From the cell containing the given text, extract its center point as (X, Y) coordinate. 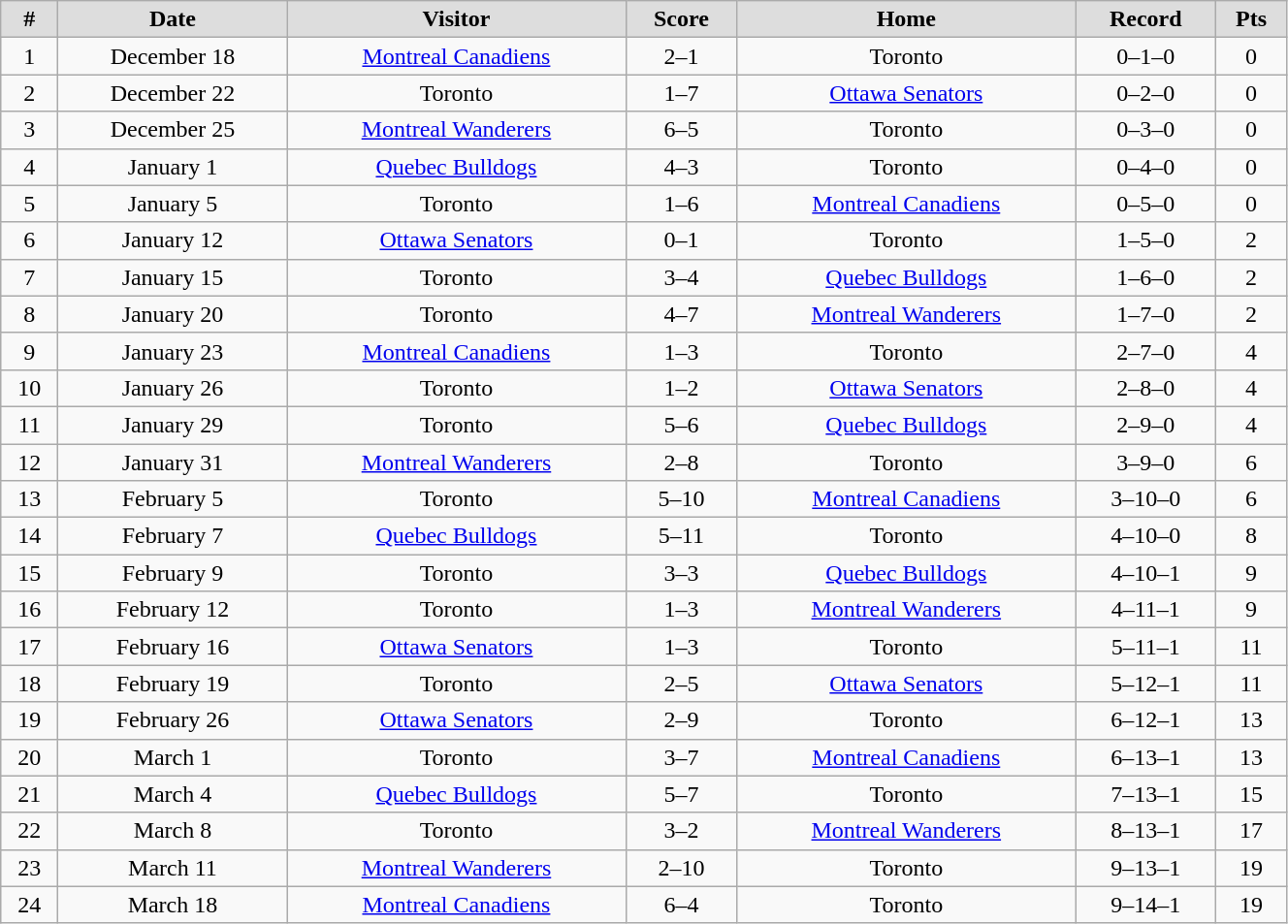
January 12 (173, 240)
1–2 (681, 388)
2–9 (681, 720)
0–1 (681, 240)
6–12–1 (1146, 720)
1–6–0 (1146, 277)
Score (681, 19)
1 (29, 56)
# (29, 19)
2–5 (681, 684)
January 31 (173, 462)
Home (906, 19)
0–4–0 (1146, 167)
20 (29, 757)
5–11–1 (1146, 647)
4–11–1 (1146, 610)
Record (1146, 19)
January 29 (173, 425)
March 8 (173, 831)
10 (29, 388)
Pts (1251, 19)
January 1 (173, 167)
Visitor (456, 19)
December 25 (173, 130)
24 (29, 905)
6–13–1 (1146, 757)
5–6 (681, 425)
22 (29, 831)
9–14–1 (1146, 905)
12 (29, 462)
February 7 (173, 536)
2–7–0 (1146, 351)
4–7 (681, 314)
December 22 (173, 93)
5–10 (681, 499)
6–4 (681, 905)
February 5 (173, 499)
January 20 (173, 314)
1–7–0 (1146, 314)
March 11 (173, 868)
0–1–0 (1146, 56)
4–10–0 (1146, 536)
5 (29, 204)
2–9–0 (1146, 425)
3–3 (681, 573)
18 (29, 684)
3–9–0 (1146, 462)
January 26 (173, 388)
2–8–0 (1146, 388)
2–10 (681, 868)
4–10–1 (1146, 573)
14 (29, 536)
3–2 (681, 831)
5–12–1 (1146, 684)
3–7 (681, 757)
3 (29, 130)
January 23 (173, 351)
6–5 (681, 130)
21 (29, 794)
0–5–0 (1146, 204)
0–3–0 (1146, 130)
January 15 (173, 277)
5–7 (681, 794)
February 19 (173, 684)
3–10–0 (1146, 499)
February 16 (173, 647)
March 18 (173, 905)
1–7 (681, 93)
9–13–1 (1146, 868)
5–11 (681, 536)
0–2–0 (1146, 93)
February 26 (173, 720)
Date (173, 19)
3–4 (681, 277)
1–5–0 (1146, 240)
March 4 (173, 794)
4–3 (681, 167)
February 9 (173, 573)
March 1 (173, 757)
16 (29, 610)
2–1 (681, 56)
December 18 (173, 56)
2–8 (681, 462)
7 (29, 277)
February 12 (173, 610)
1–6 (681, 204)
8–13–1 (1146, 831)
7–13–1 (1146, 794)
January 5 (173, 204)
23 (29, 868)
